Capture the cell that displays the provided text and extract its (X, Y) central coordinate. 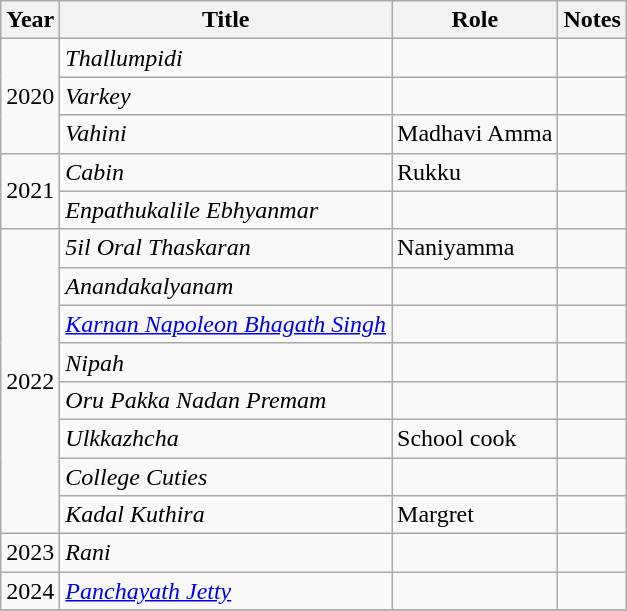
2022 (30, 381)
Karnan Napoleon Bhagath Singh (226, 324)
Margret (475, 515)
Ulkkazhcha (226, 438)
Madhavi Amma (475, 134)
Rukku (475, 172)
School cook (475, 438)
Title (226, 20)
College Cuties (226, 477)
Kadal Kuthira (226, 515)
Anandakalyanam (226, 286)
Cabin (226, 172)
Nipah (226, 362)
Oru Pakka Nadan Premam (226, 400)
Enpathukalile Ebhyanmar (226, 210)
Notes (592, 20)
Varkey (226, 96)
2024 (30, 591)
Role (475, 20)
2023 (30, 553)
Vahini (226, 134)
Panchayath Jetty (226, 591)
Rani (226, 553)
2020 (30, 96)
5il Oral Thaskaran (226, 248)
Year (30, 20)
Naniyamma (475, 248)
2021 (30, 191)
Thallumpidi (226, 58)
